Return the [x, y] coordinate for the center point of the cell that contains the specified text.  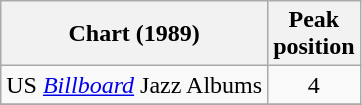
Chart (1989) [134, 34]
Peakposition [314, 34]
4 [314, 85]
US Billboard Jazz Albums [134, 85]
